Determine the [X, Y] coordinate at the center of the cell enclosing the given text.  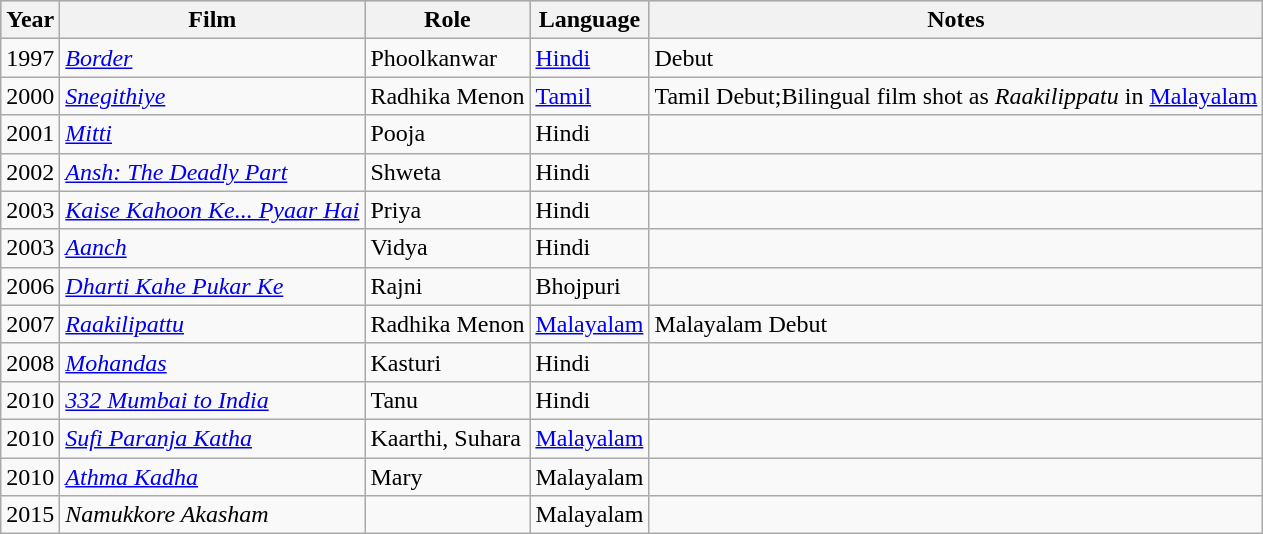
2006 [30, 286]
Kaise Kahoon Ke... Pyaar Hai [212, 210]
Tamil [590, 96]
Kaarthi, Suhara [448, 438]
Language [590, 20]
Role [448, 20]
2007 [30, 324]
Priya [448, 210]
Film [212, 20]
2008 [30, 362]
1997 [30, 58]
Vidya [448, 248]
Tamil Debut;Bilingual film shot as Raakilippatu in Malayalam [956, 96]
2002 [30, 172]
Pooja [448, 134]
2000 [30, 96]
Phoolkanwar [448, 58]
Dharti Kahe Pukar Ke [212, 286]
332 Mumbai to India [212, 400]
2015 [30, 515]
Sufi Paranja Katha [212, 438]
Border [212, 58]
Mohandas [212, 362]
Aanch [212, 248]
Ansh: The Deadly Part [212, 172]
Year [30, 20]
Snegithiye [212, 96]
2001 [30, 134]
Raakilipattu [212, 324]
Mary [448, 477]
Malayalam Debut [956, 324]
Namukkore Akasham [212, 515]
Notes [956, 20]
Kasturi [448, 362]
Bhojpuri [590, 286]
Tanu [448, 400]
Mitti [212, 134]
Shweta [448, 172]
Debut [956, 58]
Athma Kadha [212, 477]
Rajni [448, 286]
